Identify which cell holds the provided text, then report its (X, Y) central coordinate. 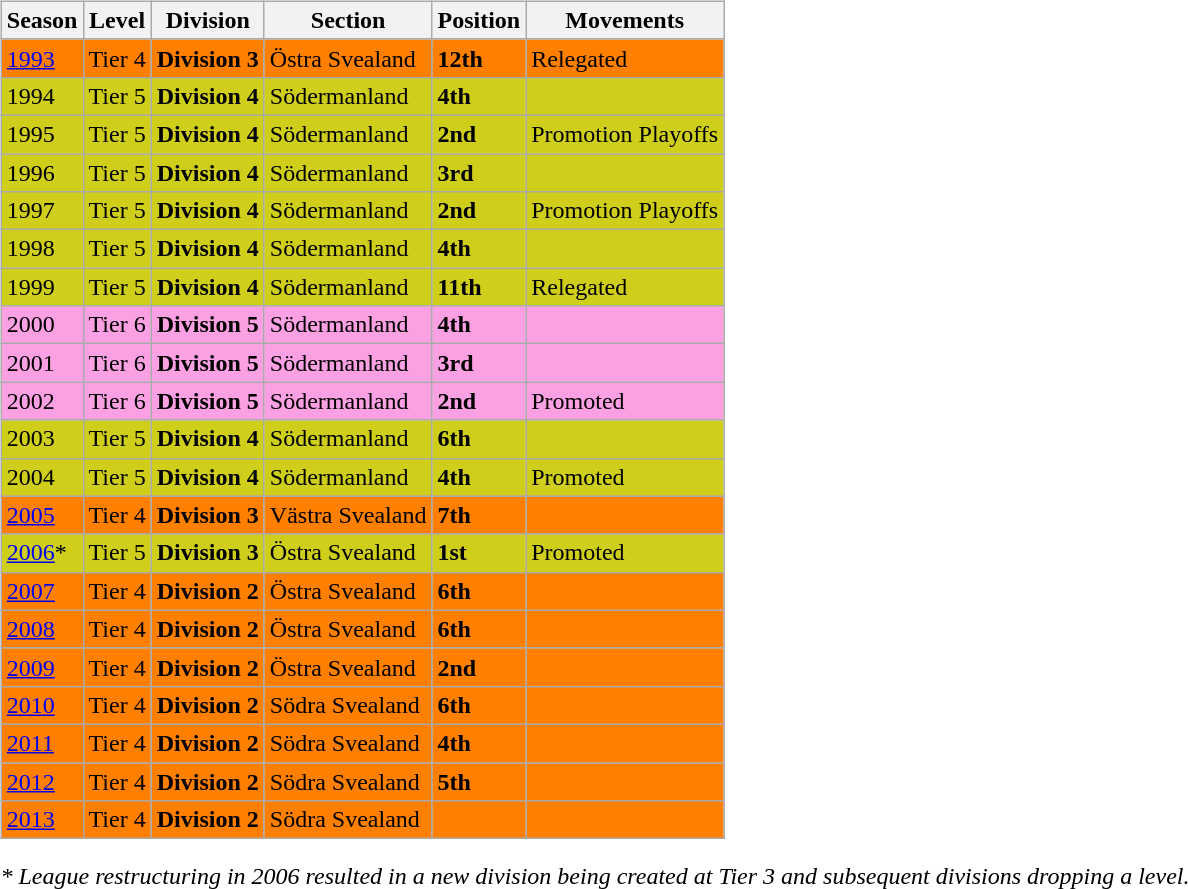
1995 (42, 134)
Movements (625, 20)
1994 (42, 96)
1993 (42, 58)
1998 (42, 249)
2002 (42, 401)
2009 (42, 667)
2004 (42, 477)
5th (479, 781)
2012 (42, 781)
1997 (42, 211)
2013 (42, 820)
1999 (42, 287)
2011 (42, 743)
Season (42, 20)
Section (348, 20)
2010 (42, 705)
2005 (42, 515)
11th (479, 287)
2006* (42, 553)
2001 (42, 363)
12th (479, 58)
Division (208, 20)
1996 (42, 173)
2000 (42, 325)
Level (117, 20)
7th (479, 515)
2007 (42, 591)
Västra Svealand (348, 515)
Position (479, 20)
2003 (42, 439)
1st (479, 553)
2008 (42, 629)
